Determine the [x, y] coordinate at the center of the cell enclosing the given text.  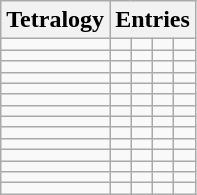
Tetralogy [56, 20]
Entries [153, 20]
